Detect which cell encompasses the target text, then output its [X, Y] center coordinate. 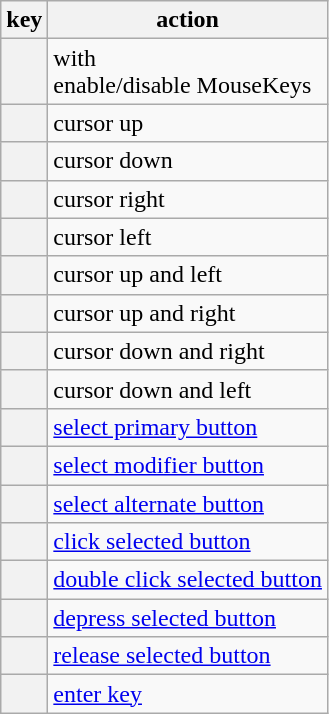
enter key [188, 694]
select alternate button [188, 503]
select modifier button [188, 465]
cursor down and left [188, 389]
cursor down [188, 161]
cursor down and right [188, 351]
cursor up and right [188, 313]
double click selected button [188, 580]
cursor up [188, 123]
depress selected button [188, 618]
select primary button [188, 427]
action [188, 20]
click selected button [188, 542]
key [24, 20]
cursor right [188, 199]
release selected button [188, 656]
with enable/disable MouseKeys [188, 72]
cursor left [188, 237]
cursor up and left [188, 275]
